From the cell containing the given text, extract its center point as [X, Y] coordinate. 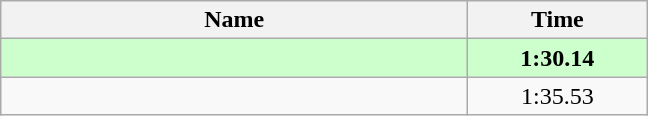
Name [234, 20]
Time [558, 20]
1:35.53 [558, 96]
1:30.14 [558, 58]
